Identify which cell holds the provided text, then report its (x, y) central coordinate. 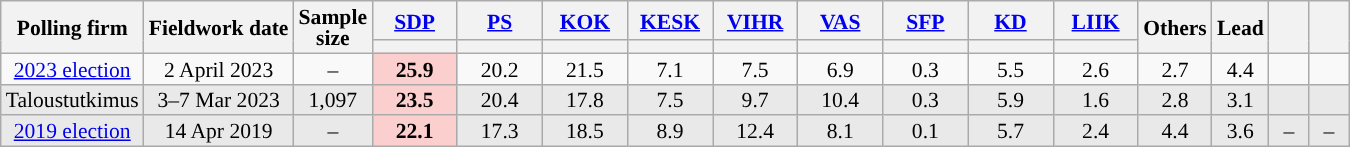
SFP (926, 20)
8.1 (840, 132)
Taloustutkimus (72, 100)
17.8 (584, 100)
22.1 (414, 132)
1,097 (333, 100)
2.7 (1175, 68)
Fieldwork date (219, 27)
0.1 (926, 132)
Lead (1240, 27)
3.1 (1240, 100)
7.1 (670, 68)
KESK (670, 20)
2023 election (72, 68)
2.4 (1096, 132)
KOK (584, 20)
Polling firm (72, 27)
8.9 (670, 132)
KD (1010, 20)
5.9 (1010, 100)
17.3 (500, 132)
5.5 (1010, 68)
20.2 (500, 68)
5.7 (1010, 132)
3–7 Mar 2023 (219, 100)
2.8 (1175, 100)
VIHR (756, 20)
23.5 (414, 100)
LIIK (1096, 20)
9.7 (756, 100)
2 April 2023 (219, 68)
VAS (840, 20)
10.4 (840, 100)
20.4 (500, 100)
25.9 (414, 68)
6.9 (840, 68)
12.4 (756, 132)
18.5 (584, 132)
2019 election (72, 132)
2.6 (1096, 68)
Samplesize (333, 27)
PS (500, 20)
1.6 (1096, 100)
3.6 (1240, 132)
SDP (414, 20)
Others (1175, 27)
21.5 (584, 68)
14 Apr 2019 (219, 132)
